Output the (X, Y) coordinate of the center of the cell containing the given text.  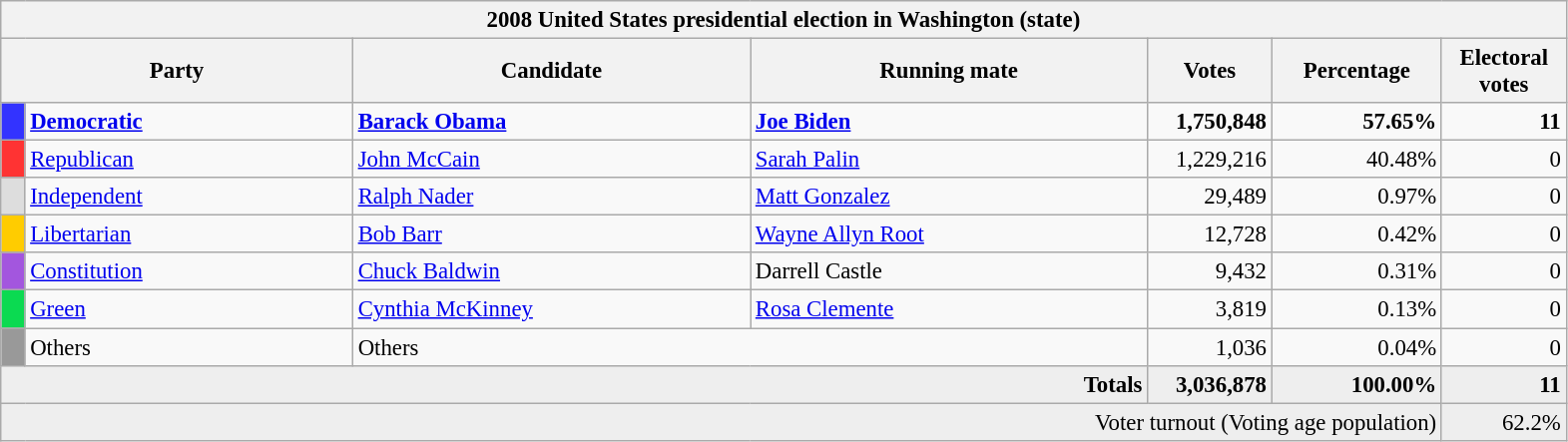
Republican (189, 160)
40.48% (1356, 160)
Totals (575, 384)
1,229,216 (1210, 160)
Matt Gonzalez (949, 197)
Darrell Castle (949, 272)
Barack Obama (551, 122)
62.2% (1503, 422)
1,036 (1210, 347)
0.42% (1356, 234)
Joe Biden (949, 122)
Green (189, 309)
3,036,878 (1210, 384)
9,432 (1210, 272)
Chuck Baldwin (551, 272)
Percentage (1356, 72)
29,489 (1210, 197)
0.13% (1356, 309)
100.00% (1356, 384)
0.04% (1356, 347)
Sarah Palin (949, 160)
Rosa Clemente (949, 309)
Independent (189, 197)
Electoral votes (1503, 72)
Running mate (949, 72)
Voter turnout (Voting age population) (722, 422)
57.65% (1356, 122)
Ralph Nader (551, 197)
John McCain (551, 160)
3,819 (1210, 309)
Party (178, 72)
Votes (1210, 72)
Candidate (551, 72)
12,728 (1210, 234)
Wayne Allyn Root (949, 234)
0.97% (1356, 197)
1,750,848 (1210, 122)
Libertarian (189, 234)
Bob Barr (551, 234)
0.31% (1356, 272)
Democratic (189, 122)
Constitution (189, 272)
Cynthia McKinney (551, 309)
2008 United States presidential election in Washington (state) (784, 20)
